Search for the cell housing the specified text and yield its (x, y) center coordinate. 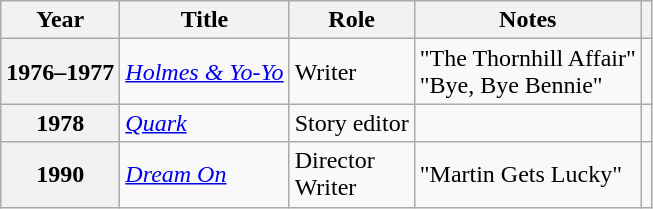
"The Thornhill Affair""Bye, Bye Bennie" (528, 72)
1990 (60, 174)
Dream On (204, 174)
Year (60, 20)
Story editor (352, 123)
Notes (528, 20)
1976–1977 (60, 72)
Quark (204, 123)
Writer (352, 72)
DirectorWriter (352, 174)
Holmes & Yo-Yo (204, 72)
"Martin Gets Lucky" (528, 174)
Title (204, 20)
1978 (60, 123)
Role (352, 20)
